Detect which cell encompasses the target text, then output its [x, y] center coordinate. 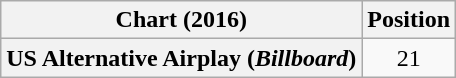
21 [409, 58]
US Alternative Airplay (Billboard) [182, 58]
Chart (2016) [182, 20]
Position [409, 20]
